Determine the (X, Y) coordinate at the center of the cell enclosing the given text.  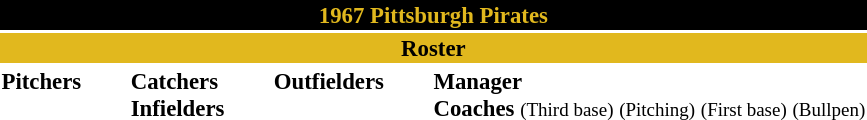
Roster (434, 48)
1967 Pittsburgh Pirates (434, 15)
